Capture the cell that displays the provided text and extract its (X, Y) central coordinate. 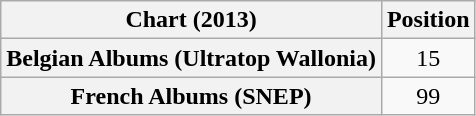
15 (428, 58)
Position (428, 20)
French Albums (SNEP) (192, 96)
Chart (2013) (192, 20)
99 (428, 96)
Belgian Albums (Ultratop Wallonia) (192, 58)
